Extract the [x, y] coordinate from the center of the cell holding the provided text.  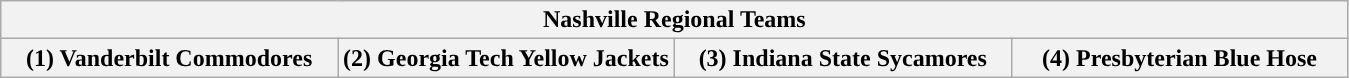
(1) Vanderbilt Commodores [170, 58]
(2) Georgia Tech Yellow Jackets [506, 58]
(3) Indiana State Sycamores [842, 58]
(4) Presbyterian Blue Hose [1180, 58]
Nashville Regional Teams [674, 20]
